Detect which cell encompasses the target text, then output its (x, y) center coordinate. 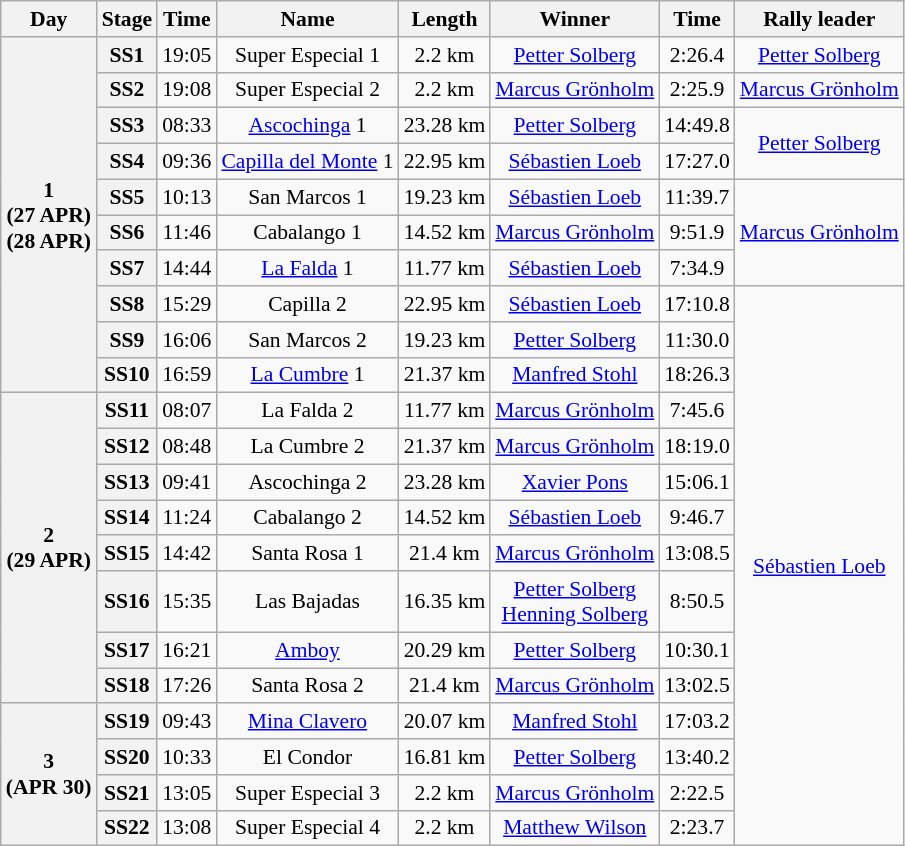
8:50.5 (696, 602)
SS17 (127, 650)
Length (445, 19)
19:08 (186, 90)
13:02.5 (696, 686)
Day (49, 19)
La Falda 2 (307, 411)
2:26.4 (696, 55)
Super Especial 4 (307, 828)
1 (27 APR)(28 APR) (49, 215)
20.07 km (445, 722)
SS14 (127, 518)
SS18 (127, 686)
15:29 (186, 304)
SS20 (127, 757)
Capilla del Monte 1 (307, 162)
SS10 (127, 375)
Santa Rosa 2 (307, 686)
15:35 (186, 602)
Mina Clavero (307, 722)
Amboy (307, 650)
16:59 (186, 375)
SS5 (127, 197)
9:46.7 (696, 518)
Capilla 2 (307, 304)
08:48 (186, 447)
SS9 (127, 340)
16:21 (186, 650)
3(APR 30) (49, 775)
2:25.9 (696, 90)
11:30.0 (696, 340)
Super Especial 1 (307, 55)
SS16 (127, 602)
9:51.9 (696, 233)
SS8 (127, 304)
17:27.0 (696, 162)
SS19 (127, 722)
SS4 (127, 162)
18:26.3 (696, 375)
13:08 (186, 828)
SS6 (127, 233)
16:06 (186, 340)
16.35 km (445, 602)
SS12 (127, 447)
Super Especial 3 (307, 793)
SS21 (127, 793)
17:03.2 (696, 722)
Cabalango 2 (307, 518)
SS22 (127, 828)
08:33 (186, 126)
San Marcos 2 (307, 340)
San Marcos 1 (307, 197)
10:13 (186, 197)
SS7 (127, 269)
14:44 (186, 269)
Ascochinga 2 (307, 482)
13:05 (186, 793)
Rally leader (820, 19)
Las Bajadas (307, 602)
SS15 (127, 554)
SS11 (127, 411)
13:08.5 (696, 554)
El Condor (307, 757)
15:06.1 (696, 482)
SS3 (127, 126)
Super Especial 2 (307, 90)
19:05 (186, 55)
11:46 (186, 233)
09:36 (186, 162)
11:39.7 (696, 197)
SS13 (127, 482)
Xavier Pons (574, 482)
10:30.1 (696, 650)
09:43 (186, 722)
18:19.0 (696, 447)
11:24 (186, 518)
SS1 (127, 55)
7:34.9 (696, 269)
17:10.8 (696, 304)
2:22.5 (696, 793)
Stage (127, 19)
Winner (574, 19)
20.29 km (445, 650)
Ascochinga 1 (307, 126)
Name (307, 19)
Cabalango 1 (307, 233)
SS2 (127, 90)
13:40.2 (696, 757)
17:26 (186, 686)
08:07 (186, 411)
La Falda 1 (307, 269)
Petter Solberg Henning Solberg (574, 602)
14:49.8 (696, 126)
09:41 (186, 482)
10:33 (186, 757)
14:42 (186, 554)
Matthew Wilson (574, 828)
16.81 km (445, 757)
2 (29 APR) (49, 548)
La Cumbre 2 (307, 447)
2:23.7 (696, 828)
7:45.6 (696, 411)
La Cumbre 1 (307, 375)
Santa Rosa 1 (307, 554)
